Determine the [x, y] coordinate at the center of the cell enclosing the given text.  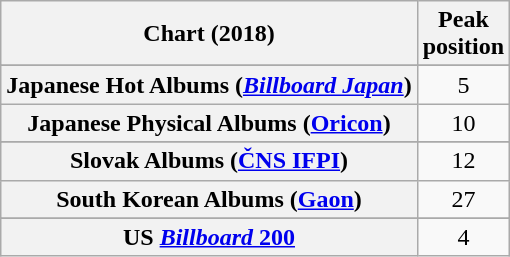
South Korean Albums (Gaon) [209, 199]
Peak position [463, 34]
Japanese Hot Albums (Billboard Japan) [209, 85]
Japanese Physical Albums (Oricon) [209, 123]
27 [463, 199]
US Billboard 200 [209, 237]
12 [463, 161]
4 [463, 237]
Slovak Albums (ČNS IFPI) [209, 161]
10 [463, 123]
Chart (2018) [209, 34]
5 [463, 85]
